Provide the (X, Y) coordinate of the cell's center where the given text is located.  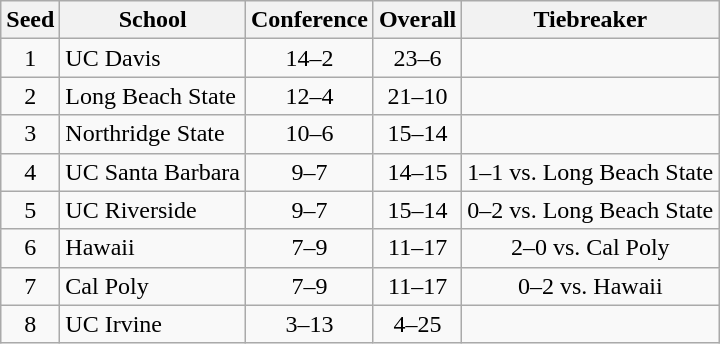
4–25 (417, 324)
12–4 (309, 96)
10–6 (309, 134)
1–1 vs. Long Beach State (590, 172)
8 (30, 324)
7 (30, 286)
Hawaii (153, 248)
School (153, 20)
3 (30, 134)
Cal Poly (153, 286)
4 (30, 172)
3–13 (309, 324)
1 (30, 58)
6 (30, 248)
UC Irvine (153, 324)
2 (30, 96)
Overall (417, 20)
Northridge State (153, 134)
UC Santa Barbara (153, 172)
Conference (309, 20)
Long Beach State (153, 96)
2–0 vs. Cal Poly (590, 248)
14–2 (309, 58)
UC Riverside (153, 210)
21–10 (417, 96)
UC Davis (153, 58)
5 (30, 210)
23–6 (417, 58)
0–2 vs. Hawaii (590, 286)
Tiebreaker (590, 20)
Seed (30, 20)
0–2 vs. Long Beach State (590, 210)
14–15 (417, 172)
